Pinpoint the cell where the given text exists, returning its [x, y] midpoint coordinate. 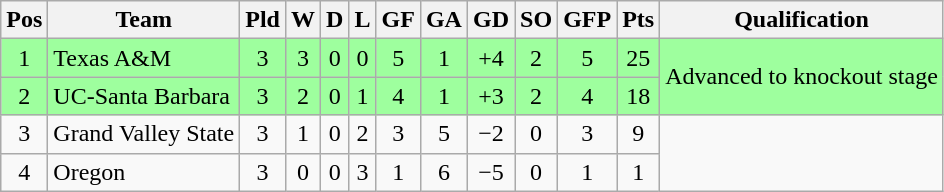
25 [638, 58]
Qualification [802, 20]
Pos [24, 20]
−5 [490, 172]
UC-Santa Barbara [144, 96]
GF [398, 20]
GD [490, 20]
6 [444, 172]
GFP [588, 20]
Advanced to knockout stage [802, 77]
Oregon [144, 172]
Texas A&M [144, 58]
L [362, 20]
Team [144, 20]
D [335, 20]
+3 [490, 96]
18 [638, 96]
SO [536, 20]
9 [638, 134]
W [302, 20]
Pts [638, 20]
Grand Valley State [144, 134]
−2 [490, 134]
Pld [263, 20]
GA [444, 20]
+4 [490, 58]
